Return [X, Y] of the center of cell containing provided text 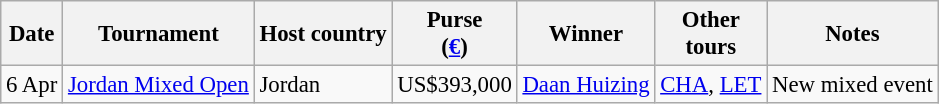
Othertours [711, 34]
Winner [586, 34]
Purse(€) [454, 34]
Tournament [159, 34]
Daan Huizing [586, 85]
Jordan [323, 85]
Date [32, 34]
Jordan Mixed Open [159, 85]
Notes [852, 34]
Host country [323, 34]
New mixed event [852, 85]
CHA, LET [711, 85]
6 Apr [32, 85]
US$393,000 [454, 85]
